Capture the cell that displays the provided text and extract its [x, y] central coordinate. 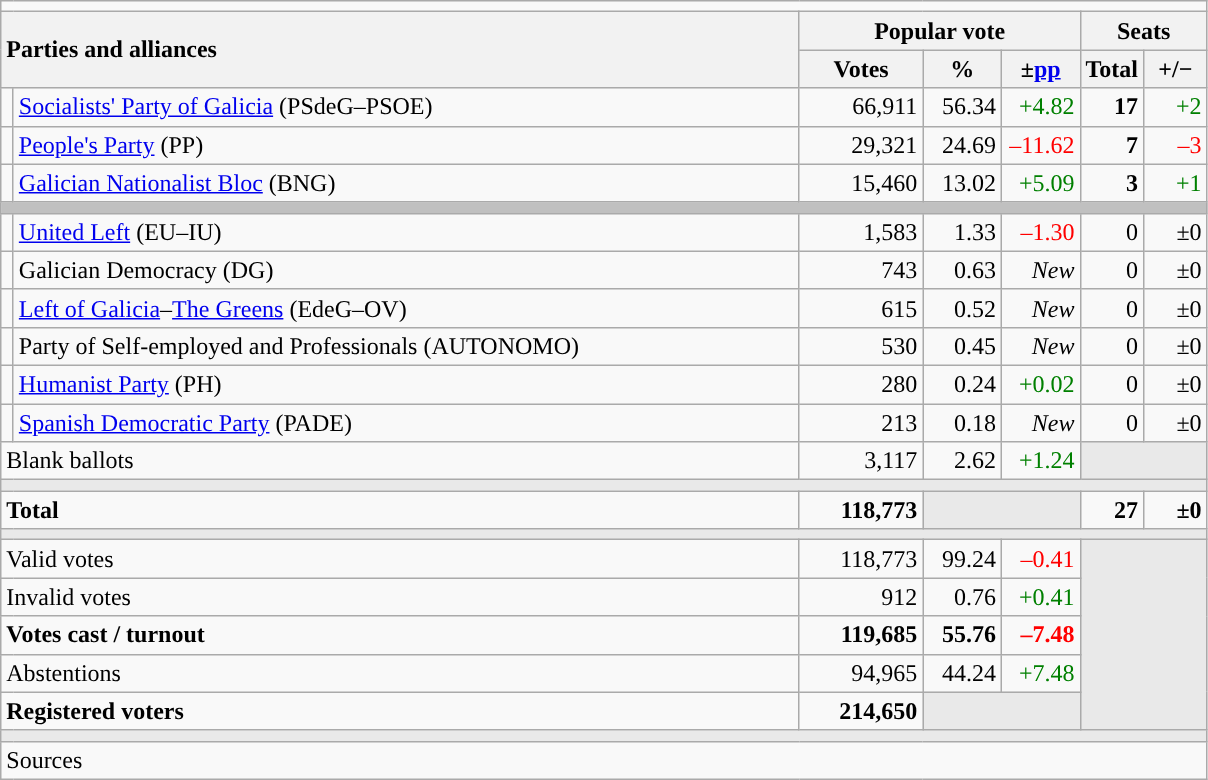
Registered voters [400, 711]
1,583 [861, 232]
0.52 [962, 308]
People's Party (PP) [406, 145]
119,685 [861, 635]
Blank ballots [400, 461]
–11.62 [1040, 145]
29,321 [861, 145]
+1.24 [1040, 461]
Galician Nationalist Bloc (BNG) [406, 183]
+/− [1176, 69]
Popular vote [940, 31]
66,911 [861, 107]
24.69 [962, 145]
17 [1112, 107]
213 [861, 423]
United Left (EU–IU) [406, 232]
0.76 [962, 597]
+0.41 [1040, 597]
% [962, 69]
27 [1112, 510]
56.34 [962, 107]
Votes [861, 69]
+4.82 [1040, 107]
–7.48 [1040, 635]
94,965 [861, 673]
3 [1112, 183]
–1.30 [1040, 232]
Valid votes [400, 559]
Invalid votes [400, 597]
912 [861, 597]
615 [861, 308]
0.18 [962, 423]
55.76 [962, 635]
0.63 [962, 270]
+5.09 [1040, 183]
99.24 [962, 559]
Socialists' Party of Galicia (PSdeG–PSOE) [406, 107]
+0.02 [1040, 384]
13.02 [962, 183]
Votes cast / turnout [400, 635]
3,117 [861, 461]
–0.41 [1040, 559]
7 [1112, 145]
Spanish Democratic Party (PADE) [406, 423]
±pp [1040, 69]
–3 [1176, 145]
Left of Galicia–The Greens (EdeG–OV) [406, 308]
214,650 [861, 711]
530 [861, 346]
Sources [604, 760]
15,460 [861, 183]
0.45 [962, 346]
44.24 [962, 673]
Parties and alliances [400, 50]
+7.48 [1040, 673]
Seats [1144, 31]
Humanist Party (PH) [406, 384]
+2 [1176, 107]
Galician Democracy (DG) [406, 270]
280 [861, 384]
2.62 [962, 461]
Abstentions [400, 673]
+1 [1176, 183]
0.24 [962, 384]
Party of Self-employed and Professionals (AUTONOMO) [406, 346]
1.33 [962, 232]
743 [861, 270]
